Determine the (x, y) coordinate at the center of the cell enclosing the given text.  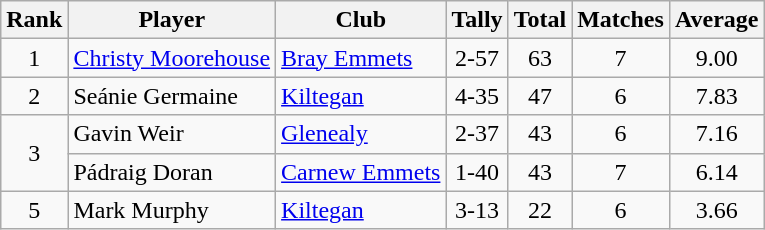
Average (716, 20)
Rank (34, 20)
22 (540, 210)
9.00 (716, 58)
Christy Moorehouse (172, 58)
1 (34, 58)
5 (34, 210)
Matches (621, 20)
Player (172, 20)
Tally (477, 20)
2-57 (477, 58)
2 (34, 96)
1-40 (477, 172)
7.16 (716, 134)
Gavin Weir (172, 134)
6.14 (716, 172)
3.66 (716, 210)
3 (34, 153)
Seánie Germaine (172, 96)
Glenealy (361, 134)
3-13 (477, 210)
Total (540, 20)
47 (540, 96)
7.83 (716, 96)
Club (361, 20)
Carnew Emmets (361, 172)
Bray Emmets (361, 58)
4-35 (477, 96)
Mark Murphy (172, 210)
63 (540, 58)
2-37 (477, 134)
Pádraig Doran (172, 172)
